Output the (x, y) coordinate of the center of the cell containing the given text.  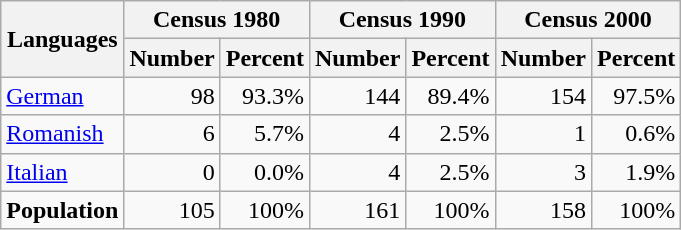
5.7% (264, 134)
105 (172, 210)
89.4% (450, 96)
161 (357, 210)
Romanish (62, 134)
Population (62, 210)
Census 2000 (588, 20)
1.9% (636, 172)
Census 1980 (217, 20)
Languages (62, 39)
1 (543, 134)
3 (543, 172)
Italian (62, 172)
0.0% (264, 172)
0.6% (636, 134)
158 (543, 210)
German (62, 96)
Census 1990 (402, 20)
98 (172, 96)
97.5% (636, 96)
154 (543, 96)
6 (172, 134)
144 (357, 96)
0 (172, 172)
93.3% (264, 96)
